Detect which cell encompasses the target text, then output its [X, Y] center coordinate. 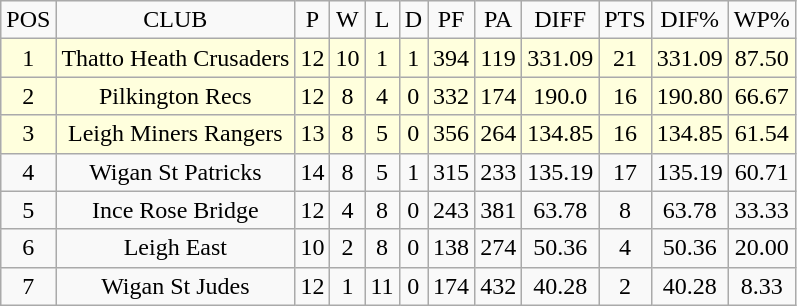
274 [498, 248]
Leigh Miners Rangers [176, 134]
PF [452, 20]
119 [498, 58]
14 [312, 172]
138 [452, 248]
Ince Rose Bridge [176, 210]
264 [498, 134]
11 [382, 286]
432 [498, 286]
Thatto Heath Crusaders [176, 58]
233 [498, 172]
Leigh East [176, 248]
L [382, 20]
87.50 [762, 58]
315 [452, 172]
332 [452, 96]
33.33 [762, 210]
243 [452, 210]
POS [28, 20]
Wigan St Patricks [176, 172]
CLUB [176, 20]
190.80 [690, 96]
394 [452, 58]
Wigan St Judes [176, 286]
17 [625, 172]
DIFF [560, 20]
190.0 [560, 96]
60.71 [762, 172]
61.54 [762, 134]
DIF% [690, 20]
W [348, 20]
7 [28, 286]
PA [498, 20]
381 [498, 210]
P [312, 20]
PTS [625, 20]
WP% [762, 20]
66.67 [762, 96]
3 [28, 134]
356 [452, 134]
6 [28, 248]
13 [312, 134]
D [413, 20]
8.33 [762, 286]
20.00 [762, 248]
Pilkington Recs [176, 96]
21 [625, 58]
